For the text-containing cell, return its midpoint in (x, y) coordinate format. 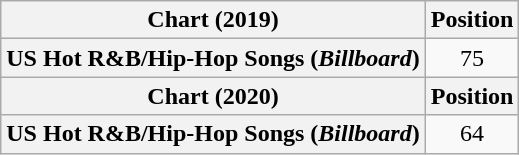
Chart (2020) (213, 96)
Chart (2019) (213, 20)
64 (472, 134)
75 (472, 58)
